Pinpoint the cell where the given text exists, returning its [x, y] midpoint coordinate. 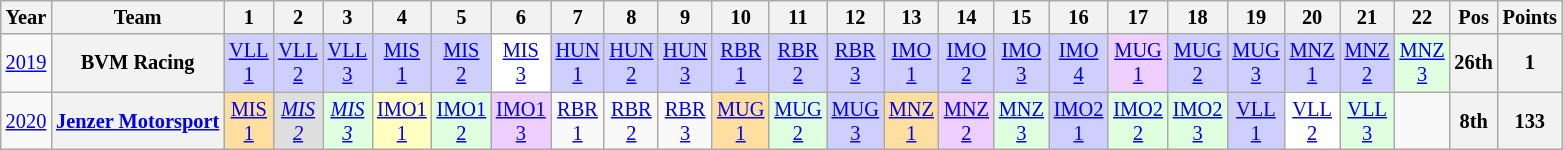
22 [1422, 17]
26th [1474, 63]
5 [462, 17]
19 [1256, 17]
133 [1530, 121]
Team [138, 17]
17 [1138, 17]
21 [1368, 17]
11 [798, 17]
IMO12 [462, 121]
14 [966, 17]
Year [26, 17]
Points [1530, 17]
Jenzer Motorsport [138, 121]
10 [740, 17]
16 [1079, 17]
6 [521, 17]
IMO22 [1138, 121]
2020 [26, 121]
12 [856, 17]
15 [1022, 17]
IMO4 [1079, 63]
3 [348, 17]
13 [912, 17]
4 [402, 17]
BVM Racing [138, 63]
IMO13 [521, 121]
HUN1 [578, 63]
IMO11 [402, 121]
IMO23 [1198, 121]
HUN3 [685, 63]
8 [631, 17]
IMO2 [966, 63]
9 [685, 17]
IMO21 [1079, 121]
HUN2 [631, 63]
20 [1312, 17]
7 [578, 17]
IMO1 [912, 63]
18 [1198, 17]
8th [1474, 121]
2019 [26, 63]
IMO3 [1022, 63]
2 [298, 17]
Pos [1474, 17]
